Locate the cell with the specified text and output its [x, y] center coordinate. 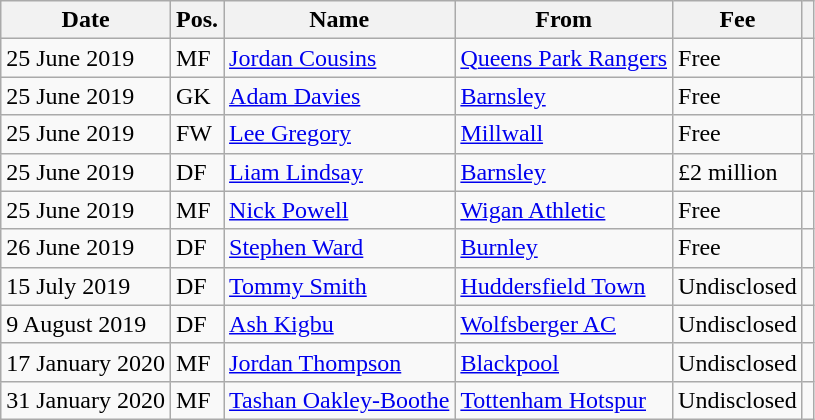
15 July 2019 [86, 286]
GK [196, 96]
31 January 2020 [86, 400]
From [564, 20]
Burnley [564, 248]
£2 million [738, 172]
Tashan Oakley-Boothe [340, 400]
Millwall [564, 134]
Lee Gregory [340, 134]
Stephen Ward [340, 248]
Name [340, 20]
Jordan Thompson [340, 362]
Huddersfield Town [564, 286]
FW [196, 134]
Queens Park Rangers [564, 58]
26 June 2019 [86, 248]
Nick Powell [340, 210]
Wigan Athletic [564, 210]
Pos. [196, 20]
Jordan Cousins [340, 58]
Wolfsberger AC [564, 324]
17 January 2020 [86, 362]
Liam Lindsay [340, 172]
Tommy Smith [340, 286]
9 August 2019 [86, 324]
Date [86, 20]
Fee [738, 20]
Tottenham Hotspur [564, 400]
Adam Davies [340, 96]
Ash Kigbu [340, 324]
Blackpool [564, 362]
